Find where the given text appears and provide that cell's center as [x, y] coordinate. 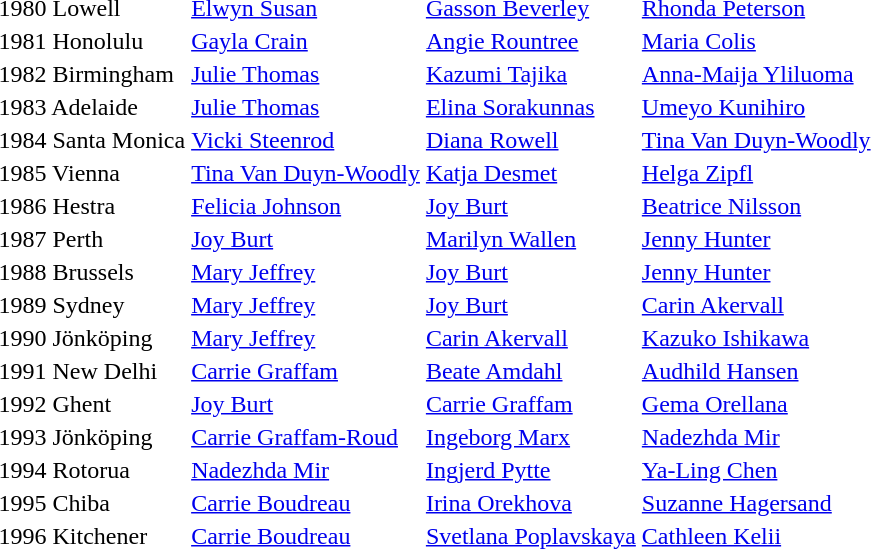
Vicki Steenrod [306, 140]
Tina Van Duyn-Woodly [306, 173]
Kazumi Tajika [530, 74]
Elina Sorakunnas [530, 107]
Felicia Johnson [306, 206]
Gayla Crain [306, 41]
Carrie Boudreau [306, 503]
Irina Orekhova [530, 503]
Angie Rountree [530, 41]
Nadezhda Mir [306, 470]
Diana Rowell [530, 140]
Carin Akervall [530, 338]
Katja Desmet [530, 173]
Beate Amdahl [530, 371]
Marilyn Wallen [530, 239]
Ingeborg Marx [530, 437]
Carrie Graffam-Roud [306, 437]
Ingjerd Pytte [530, 470]
